Determine the (x, y) coordinate at the center of the cell enclosing the given text.  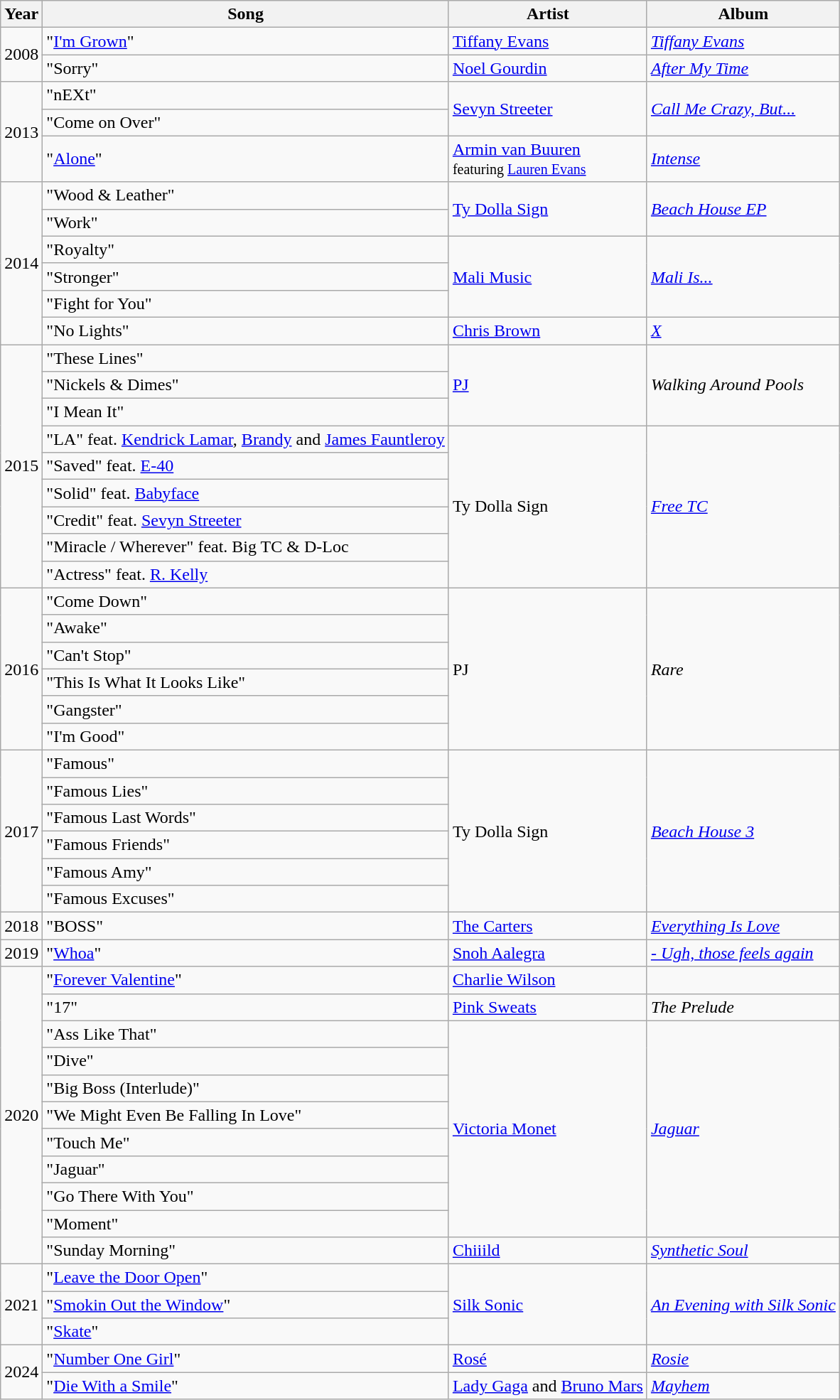
"Saved" feat. E-40 (246, 466)
"Famous Amy" (246, 872)
2008 (21, 55)
"Actress" feat. R. Kelly (246, 574)
"Jaguar" (246, 1169)
Silk Sonic (547, 1305)
"Gangster" (246, 709)
"We Might Even Be Falling In Love" (246, 1115)
Mayhem (743, 1386)
"Wood & Leather" (246, 195)
"Famous Last Words" (246, 818)
Victoria Monet (547, 1129)
2014 (21, 263)
"Moment" (246, 1223)
"17" (246, 1007)
Chiiild (547, 1251)
The Prelude (743, 1007)
"I'm Good" (246, 736)
"Die With a Smile" (246, 1386)
Mali Is... (743, 276)
"Skate" (246, 1332)
Walking Around Pools (743, 384)
After My Time (743, 68)
"Sorry" (246, 68)
"Fight for You" (246, 303)
Jaguar (743, 1129)
"Awake" (246, 628)
"Credit" feat. Sevyn Streeter (246, 520)
2018 (21, 926)
"Nickels & Dimes" (246, 385)
"Go There With You" (246, 1196)
Rosé (547, 1359)
Artist (547, 14)
"LA" feat. Kendrick Lamar, Brandy and James Fauntleroy (246, 439)
2013 (21, 132)
"Famous Excuses" (246, 899)
Everything Is Love (743, 926)
Year (21, 14)
Charlie Wilson (547, 980)
"BOSS" (246, 926)
"Number One Girl" (246, 1359)
"Touch Me" (246, 1142)
Beach House 3 (743, 831)
2021 (21, 1305)
X (743, 330)
"Come on Over" (246, 122)
- Ugh, those feels again (743, 953)
"These Lines" (246, 357)
"Whoa" (246, 953)
"Solid" feat. Babyface (246, 493)
Pink Sweats (547, 1007)
Mali Music (547, 276)
"Dive" (246, 1061)
Noel Gourdin (547, 68)
"This Is What It Looks Like" (246, 682)
Intense (743, 159)
"Alone" (246, 159)
The Carters (547, 926)
"Leave the Door Open" (246, 1278)
"Can't Stop" (246, 655)
Armin van Buurenfeaturing Lauren Evans (547, 159)
"Smokin Out the Window" (246, 1305)
"Work" (246, 222)
"Stronger" (246, 276)
Rare (743, 669)
"Famous Friends" (246, 845)
An Evening with Silk Sonic (743, 1305)
2015 (21, 466)
Rosie (743, 1359)
"Famous Lies" (246, 791)
2017 (21, 831)
"No Lights" (246, 330)
Chris Brown (547, 330)
Beach House EP (743, 209)
Call Me Crazy, But... (743, 109)
Album (743, 14)
"nEXt" (246, 95)
2024 (21, 1372)
2016 (21, 669)
"Sunday Morning" (246, 1251)
Sevyn Streeter (547, 109)
"Ass Like That" (246, 1034)
Synthetic Soul (743, 1251)
"Miracle / Wherever" feat. Big TC & D-Loc (246, 547)
Song (246, 14)
"Famous" (246, 763)
"Forever Valentine" (246, 980)
"I'm Grown" (246, 41)
Lady Gaga and Bruno Mars (547, 1386)
2020 (21, 1116)
Free TC (743, 507)
Snoh Aalegra (547, 953)
"I Mean It" (246, 412)
"Come Down" (246, 601)
"Royalty" (246, 249)
2019 (21, 953)
"Big Boss (Interlude)" (246, 1088)
